Extract the (X, Y) coordinate from the center of the cell holding the provided text.  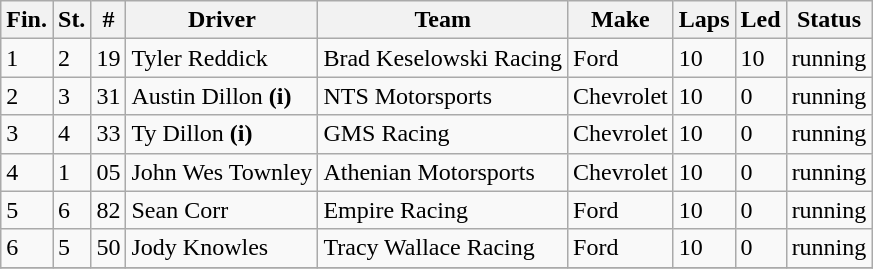
John Wes Townley (222, 172)
19 (108, 58)
33 (108, 134)
# (108, 20)
31 (108, 96)
Driver (222, 20)
Empire Racing (443, 210)
50 (108, 248)
Brad Keselowski Racing (443, 58)
Status (829, 20)
Sean Corr (222, 210)
Austin Dillon (i) (222, 96)
NTS Motorsports (443, 96)
Ty Dillon (i) (222, 134)
05 (108, 172)
St. (71, 20)
Tyler Reddick (222, 58)
Jody Knowles (222, 248)
Fin. (27, 20)
Led (760, 20)
Tracy Wallace Racing (443, 248)
Athenian Motorsports (443, 172)
Laps (704, 20)
82 (108, 210)
Team (443, 20)
GMS Racing (443, 134)
Make (621, 20)
